Pinpoint the cell where the given text exists, returning its (x, y) midpoint coordinate. 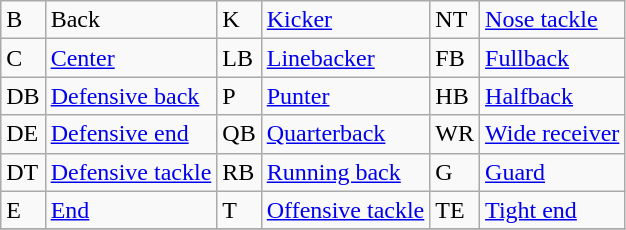
HB (455, 96)
Running back (346, 172)
Defensive back (131, 96)
Punter (346, 96)
DE (23, 134)
Back (131, 20)
Fullback (552, 58)
FB (455, 58)
NT (455, 20)
E (23, 210)
Quarterback (346, 134)
Center (131, 58)
C (23, 58)
LB (239, 58)
Nose tackle (552, 20)
Defensive end (131, 134)
Tight end (552, 210)
Kicker (346, 20)
RB (239, 172)
Defensive tackle (131, 172)
P (239, 96)
Wide receiver (552, 134)
Linebacker (346, 58)
G (455, 172)
Guard (552, 172)
DT (23, 172)
T (239, 210)
Halfback (552, 96)
WR (455, 134)
QB (239, 134)
Offensive tackle (346, 210)
DB (23, 96)
K (239, 20)
End (131, 210)
TE (455, 210)
B (23, 20)
